Pinpoint the cell where the given text exists, returning its (x, y) midpoint coordinate. 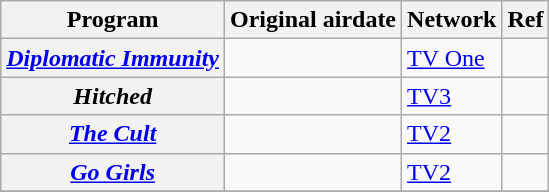
Ref (526, 20)
Network (452, 20)
Diplomatic Immunity (113, 58)
Hitched (113, 96)
TV One (452, 58)
TV3 (452, 96)
Go Girls (113, 172)
Program (113, 20)
Original airdate (314, 20)
The Cult (113, 134)
